Detect which cell encompasses the target text, then output its (x, y) center coordinate. 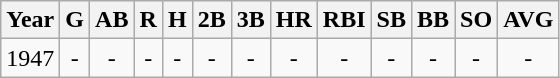
SB (391, 20)
AB (112, 20)
AVG (528, 20)
3B (250, 20)
G (75, 20)
SO (476, 20)
H (177, 20)
2B (212, 20)
Year (30, 20)
1947 (30, 58)
HR (294, 20)
BB (432, 20)
R (148, 20)
RBI (344, 20)
